From the cell containing the given text, extract its center point as [X, Y] coordinate. 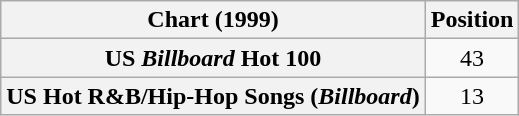
Chart (1999) [213, 20]
US Hot R&B/Hip-Hop Songs (Billboard) [213, 96]
US Billboard Hot 100 [213, 58]
13 [472, 96]
43 [472, 58]
Position [472, 20]
